From the cell containing the given text, extract its center point as [X, Y] coordinate. 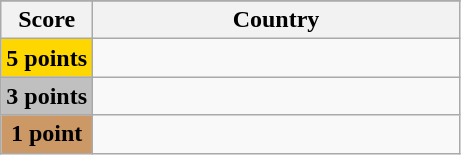
3 points [47, 96]
Score [47, 20]
Country [276, 20]
1 point [47, 134]
5 points [47, 58]
